For the text-containing cell, return its midpoint in [x, y] coordinate format. 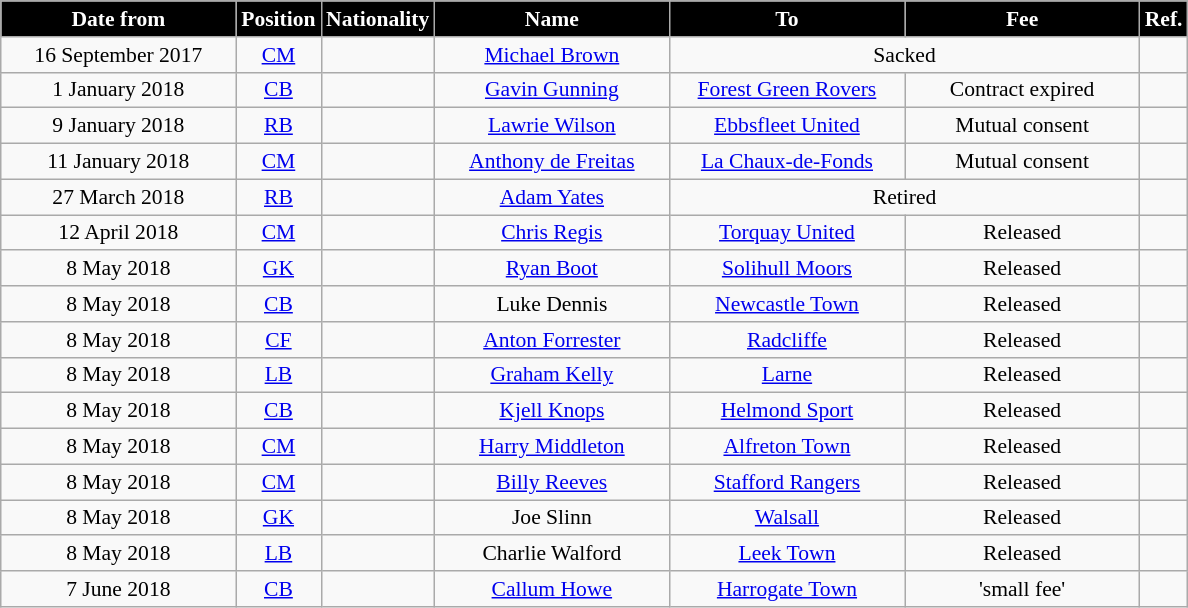
Harry Middleton [552, 447]
Kjell Knops [552, 411]
Charlie Walford [552, 554]
Lawrie Wilson [552, 126]
Larne [786, 375]
12 April 2018 [118, 233]
Radcliffe [786, 340]
Joe Slinn [552, 518]
Date from [118, 19]
Retired [904, 197]
27 March 2018 [118, 197]
16 September 2017 [118, 55]
CF [278, 340]
Position [278, 19]
La Chaux-de-Fonds [786, 162]
Adam Yates [552, 197]
Sacked [904, 55]
Michael Brown [552, 55]
Helmond Sport [786, 411]
To [786, 19]
Torquay United [786, 233]
Anthony de Freitas [552, 162]
Forest Green Rovers [786, 90]
Solihull Moors [786, 269]
Stafford Rangers [786, 482]
Walsall [786, 518]
Ryan Boot [552, 269]
11 January 2018 [118, 162]
Fee [1022, 19]
'small fee' [1022, 589]
Name [552, 19]
Nationality [378, 19]
Ref. [1164, 19]
9 January 2018 [118, 126]
Alfreton Town [786, 447]
Leek Town [786, 554]
Anton Forrester [552, 340]
Contract expired [1022, 90]
Gavin Gunning [552, 90]
Callum Howe [552, 589]
Ebbsfleet United [786, 126]
7 June 2018 [118, 589]
Newcastle Town [786, 304]
Chris Regis [552, 233]
Harrogate Town [786, 589]
Billy Reeves [552, 482]
1 January 2018 [118, 90]
Graham Kelly [552, 375]
Luke Dennis [552, 304]
